Return (x, y) of the center of cell containing provided text 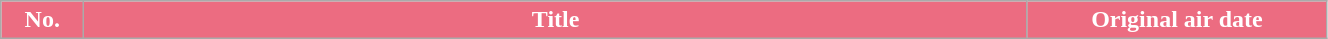
Title (556, 20)
Original air date (1176, 20)
No. (42, 20)
